For the text-containing cell, return its midpoint in (x, y) coordinate format. 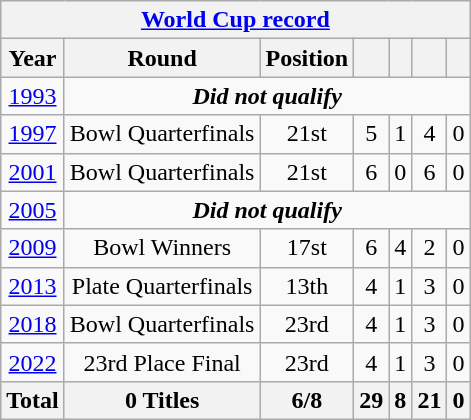
Position (307, 58)
Bowl Winners (162, 248)
6/8 (307, 400)
Plate Quarterfinals (162, 286)
13th (307, 286)
2013 (33, 286)
1993 (33, 96)
2 (430, 248)
Year (33, 58)
2005 (33, 210)
2001 (33, 172)
World Cup record (236, 20)
0 Titles (162, 400)
17st (307, 248)
2022 (33, 362)
21 (430, 400)
2009 (33, 248)
5 (372, 134)
8 (400, 400)
Round (162, 58)
2018 (33, 324)
29 (372, 400)
1997 (33, 134)
23rd Place Final (162, 362)
Total (33, 400)
